Locate the cell with the specified text and output its (x, y) center coordinate. 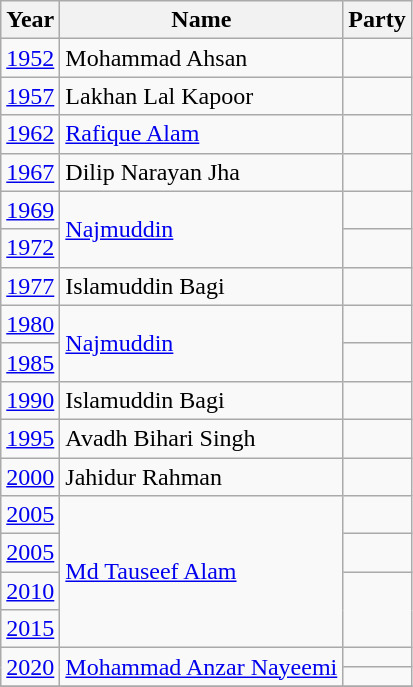
Mohammad Anzar Nayeemi (202, 667)
Jahidur Rahman (202, 477)
1969 (30, 210)
1957 (30, 96)
2000 (30, 477)
1977 (30, 286)
1980 (30, 324)
2010 (30, 591)
Party (377, 20)
1972 (30, 248)
Rafique Alam (202, 134)
Md Tauseef Alam (202, 572)
1967 (30, 172)
Dilip Narayan Jha (202, 172)
1990 (30, 400)
1985 (30, 362)
Avadh Bihari Singh (202, 438)
Name (202, 20)
Year (30, 20)
2015 (30, 629)
Lakhan Lal Kapoor (202, 96)
1995 (30, 438)
1952 (30, 58)
Mohammad Ahsan (202, 58)
1962 (30, 134)
2020 (30, 667)
